Pinpoint the cell where the given text exists, returning its (X, Y) midpoint coordinate. 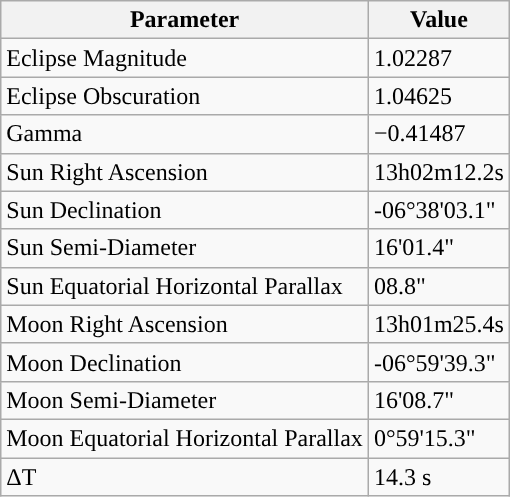
Sun Declination (185, 210)
08.8" (438, 286)
-06°59'39.3" (438, 362)
13h01m25.4s (438, 324)
-06°38'03.1" (438, 210)
Eclipse Magnitude (185, 58)
Sun Semi-Diameter (185, 248)
−0.41487 (438, 134)
ΔT (185, 477)
16'01.4" (438, 248)
Moon Declination (185, 362)
Gamma (185, 134)
16'08.7" (438, 400)
Eclipse Obscuration (185, 96)
Sun Equatorial Horizontal Parallax (185, 286)
14.3 s (438, 477)
Value (438, 20)
Parameter (185, 20)
Sun Right Ascension (185, 172)
Moon Right Ascension (185, 324)
1.04625 (438, 96)
Moon Semi-Diameter (185, 400)
0°59'15.3" (438, 438)
1.02287 (438, 58)
Moon Equatorial Horizontal Parallax (185, 438)
13h02m12.2s (438, 172)
